Determine the (X, Y) coordinate at the center of the cell enclosing the given text.  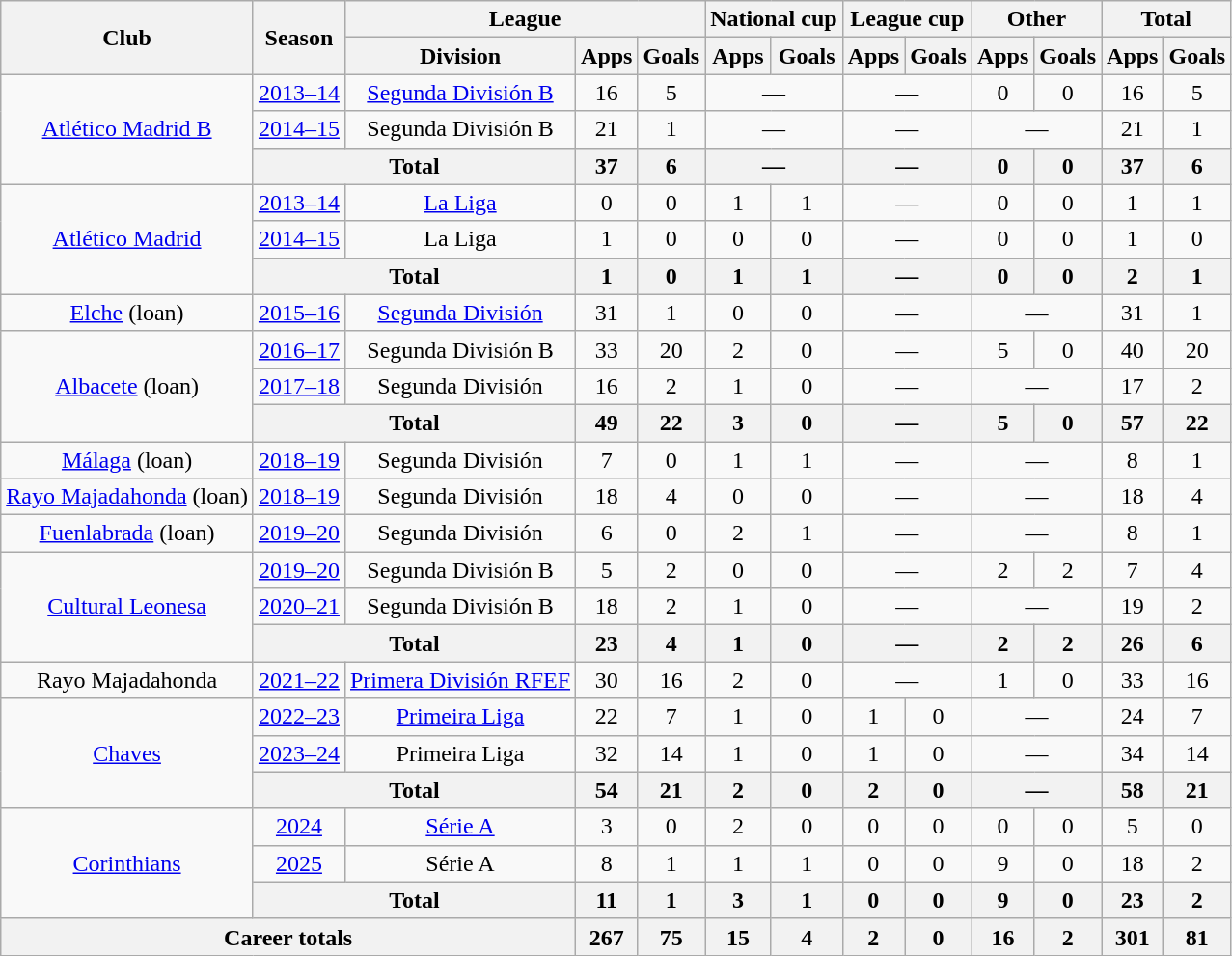
Chaves (127, 753)
National cup (774, 19)
Atlético Madrid (127, 239)
League (525, 19)
2023–24 (299, 753)
Rayo Majadahonda (127, 680)
2022–23 (299, 717)
40 (1133, 349)
11 (607, 900)
75 (671, 937)
30 (607, 680)
Career totals (288, 937)
2020–21 (299, 607)
54 (607, 790)
267 (607, 937)
34 (1133, 753)
Rayo Majadahonda (loan) (127, 497)
Málaga (loan) (127, 460)
17 (1133, 386)
Corinthians (127, 863)
2017–18 (299, 386)
301 (1133, 937)
19 (1133, 607)
32 (607, 753)
Atlético Madrid B (127, 129)
Fuenlabrada (loan) (127, 533)
2015–16 (299, 313)
Club (127, 38)
Albacete (loan) (127, 386)
57 (1133, 423)
League cup (907, 19)
Season (299, 38)
2024 (299, 827)
2016–17 (299, 349)
58 (1133, 790)
Other (1036, 19)
Elche (loan) (127, 313)
Cultural Leonesa (127, 607)
2025 (299, 863)
15 (738, 937)
2021–22 (299, 680)
Division (459, 56)
Primera División RFEF (459, 680)
24 (1133, 717)
49 (607, 423)
81 (1197, 937)
26 (1133, 643)
